Provide the (X, Y) coordinate of the cell's center where the given text is located.  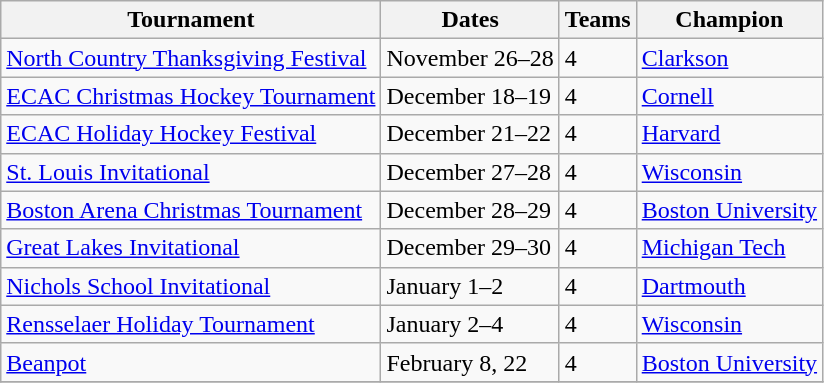
December 29–30 (470, 248)
Dates (470, 20)
ECAC Holiday Hockey Festival (191, 134)
November 26–28 (470, 58)
Clarkson (729, 58)
Champion (729, 20)
Great Lakes Invitational (191, 248)
St. Louis Invitational (191, 172)
December 18–19 (470, 96)
January 2–4 (470, 324)
Tournament (191, 20)
Harvard (729, 134)
Boston Arena Christmas Tournament (191, 210)
December 21–22 (470, 134)
Michigan Tech (729, 248)
December 28–29 (470, 210)
North Country Thanksgiving Festival (191, 58)
February 8, 22 (470, 362)
ECAC Christmas Hockey Tournament (191, 96)
Nichols School Invitational (191, 286)
Teams (598, 20)
December 27–28 (470, 172)
Cornell (729, 96)
Dartmouth (729, 286)
January 1–2 (470, 286)
Beanpot (191, 362)
Rensselaer Holiday Tournament (191, 324)
